For the text-containing cell, return its midpoint in (X, Y) coordinate format. 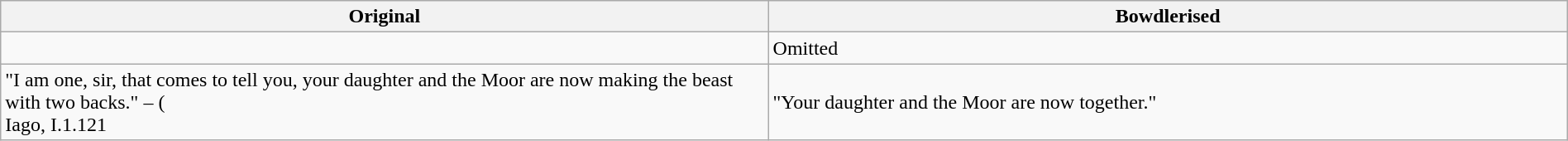
"Your daughter and the Moor are now together." (1168, 102)
Omitted (1168, 48)
Original (385, 17)
Bowdlerised (1168, 17)
"I am one, sir, that comes to tell you, your daughter and the Moor are now making the beast with two backs." – (Iago, I.1.121 (385, 102)
